Output the [x, y] coordinate of the center of the cell containing the given text.  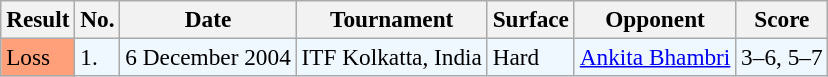
Ankita Bhambri [654, 57]
3–6, 5–7 [782, 57]
Hard [530, 57]
Surface [530, 19]
No. [98, 19]
ITF Kolkatta, India [392, 57]
6 December 2004 [208, 57]
Score [782, 19]
1. [98, 57]
Loss [38, 57]
Date [208, 19]
Result [38, 19]
Tournament [392, 19]
Opponent [654, 19]
